Return the (x, y) coordinate for the center point of the cell that contains the specified text.  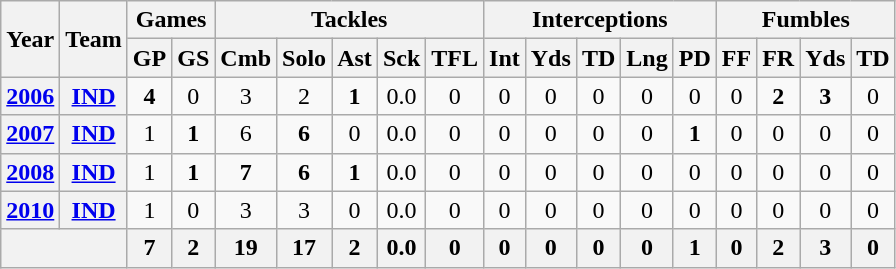
17 (304, 248)
19 (246, 248)
Lng (647, 58)
Int (505, 58)
GP (149, 58)
Tackles (350, 20)
Year (30, 39)
2010 (30, 210)
4 (149, 96)
FF (736, 58)
FR (778, 58)
Interceptions (600, 20)
PD (694, 58)
2007 (30, 134)
2008 (30, 172)
GS (194, 58)
2006 (30, 96)
TFL (455, 58)
Games (170, 20)
Cmb (246, 58)
Ast (355, 58)
Fumbles (806, 20)
Team (94, 39)
Solo (304, 58)
Sck (401, 58)
